Search for the cell housing the specified text and yield its (x, y) center coordinate. 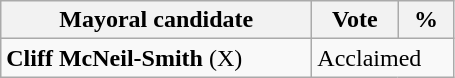
Vote (355, 20)
Cliff McNeil-Smith (X) (156, 58)
Mayoral candidate (156, 20)
Acclaimed (383, 58)
% (426, 20)
